Determine the (x, y) coordinate at the center of the cell enclosing the given text.  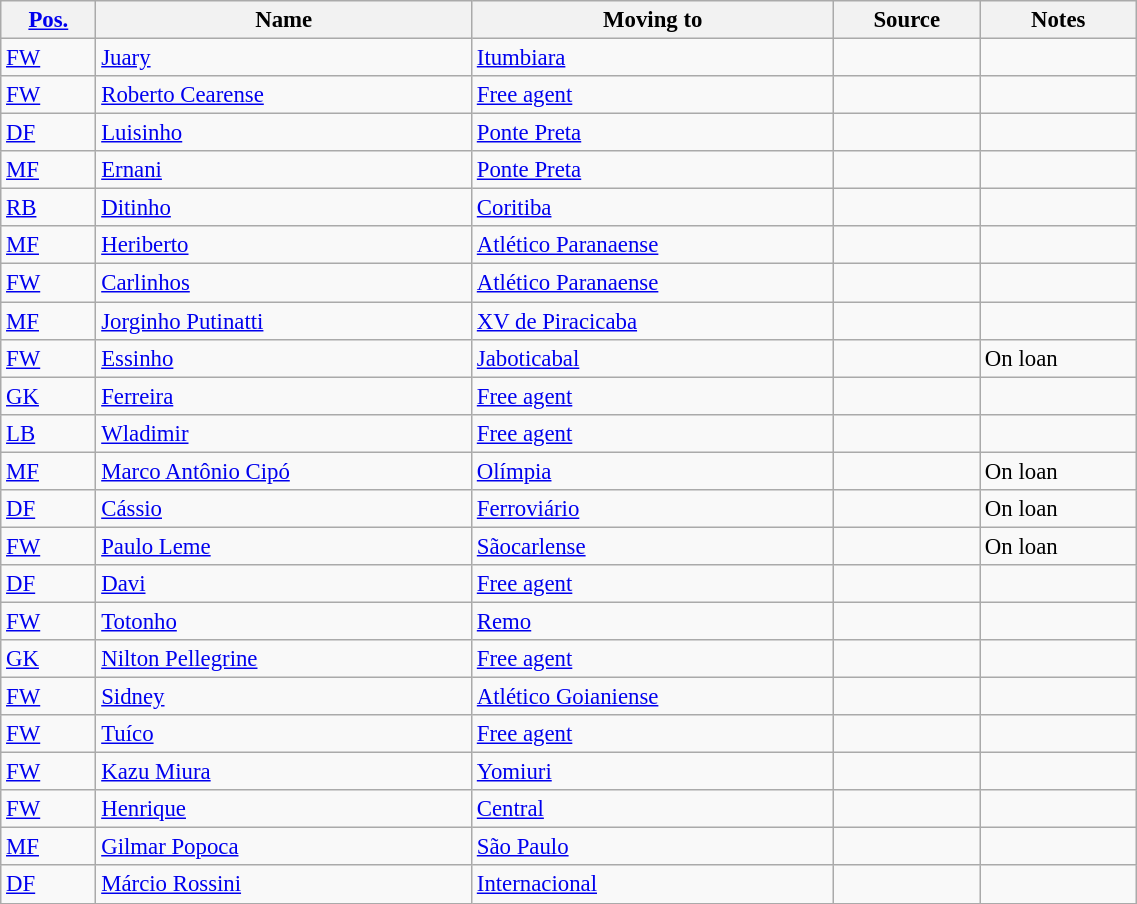
Tuíco (284, 734)
Pos. (48, 20)
Remo (653, 621)
Ditinho (284, 208)
Totonho (284, 621)
Marco Antônio Cipó (284, 471)
RB (48, 208)
LB (48, 433)
Atlético Goianiense (653, 697)
Central (653, 809)
Sidney (284, 697)
Juary (284, 58)
Jorginho Putinatti (284, 321)
Wladimir (284, 433)
Internacional (653, 885)
Notes (1058, 20)
Source (907, 20)
Ernani (284, 170)
Ferreira (284, 396)
Roberto Cearense (284, 95)
Davi (284, 584)
Essinho (284, 358)
Moving to (653, 20)
Gilmar Popoca (284, 847)
Ferroviário (653, 509)
Carlinhos (284, 283)
Coritiba (653, 208)
Olímpia (653, 471)
Yomiuri (653, 772)
Jaboticabal (653, 358)
Luisinho (284, 133)
Paulo Leme (284, 546)
Name (284, 20)
Nilton Pellegrine (284, 659)
Márcio Rossini (284, 885)
Kazu Miura (284, 772)
Cássio (284, 509)
Sãocarlense (653, 546)
Heriberto (284, 245)
Itumbiara (653, 58)
XV de Piracicaba (653, 321)
São Paulo (653, 847)
Henrique (284, 809)
